Provide the (x, y) coordinate of the cell's center where the given text is located.  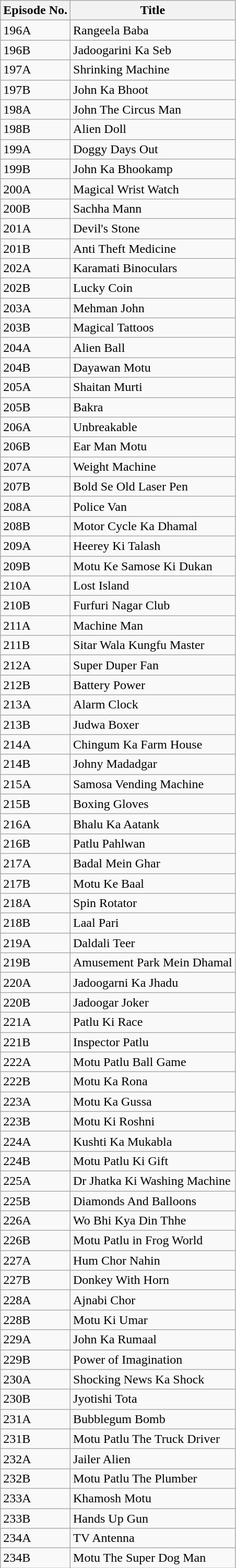
Motu Patlu Ki Gift (153, 1161)
203B (36, 328)
Bold Se Old Laser Pen (153, 486)
Motu Patlu The Truck Driver (153, 1439)
John Ka Bhoot (153, 90)
Battery Power (153, 685)
199B (36, 169)
Shrinking Machine (153, 70)
233B (36, 1518)
Weight Machine (153, 467)
Patlu Pahlwan (153, 843)
TV Antenna (153, 1538)
Episode No. (36, 10)
201A (36, 228)
197A (36, 70)
200B (36, 209)
220B (36, 1002)
Police Van (153, 506)
Ear Man Motu (153, 447)
229B (36, 1359)
219B (36, 963)
230B (36, 1399)
227A (36, 1260)
Motu Ke Samose Ki Dukan (153, 566)
Laal Pari (153, 923)
Jadoogarni Ka Jhadu (153, 983)
216A (36, 824)
227B (36, 1280)
211B (36, 645)
John The Circus Man (153, 109)
221A (36, 1022)
Motu Ki Umar (153, 1320)
218B (36, 923)
Daldali Teer (153, 943)
Jadoogar Joker (153, 1002)
Super Duper Fan (153, 665)
Dayawan Motu (153, 367)
207A (36, 467)
219A (36, 943)
209A (36, 546)
200A (36, 189)
198B (36, 129)
Magical Wrist Watch (153, 189)
Khamosh Motu (153, 1498)
215A (36, 784)
Motu The Super Dog Man (153, 1558)
196A (36, 30)
208A (36, 506)
Anti Theft Medicine (153, 249)
Motu Patlu Ball Game (153, 1062)
220A (36, 983)
204A (36, 348)
226A (36, 1221)
Motu Patlu The Plumber (153, 1478)
232A (36, 1459)
202A (36, 268)
210B (36, 606)
228A (36, 1300)
Jadoogarini Ka Seb (153, 50)
Shocking News Ka Shock (153, 1379)
Doggy Days Out (153, 149)
Bubblegum Bomb (153, 1419)
203A (36, 308)
Boxing Gloves (153, 804)
226B (36, 1241)
214B (36, 764)
211A (36, 626)
217A (36, 863)
221B (36, 1042)
205B (36, 407)
Hum Chor Nahin (153, 1260)
204B (36, 367)
Jailer Alien (153, 1459)
216B (36, 843)
223A (36, 1101)
Sachha Mann (153, 209)
Devil's Stone (153, 228)
Wo Bhi Kya Din Thhe (153, 1221)
Power of Imagination (153, 1359)
198A (36, 109)
Inspector Patlu (153, 1042)
207B (36, 486)
Alien Doll (153, 129)
201B (36, 249)
Karamati Binoculars (153, 268)
215B (36, 804)
232B (36, 1478)
Title (153, 10)
Chingum Ka Farm House (153, 744)
197B (36, 90)
210A (36, 586)
Bakra (153, 407)
Furfuri Nagar Club (153, 606)
Mehman John (153, 308)
234B (36, 1558)
Kushti Ka Mukabla (153, 1141)
208B (36, 526)
231B (36, 1439)
213B (36, 725)
Samosa Vending Machine (153, 784)
224A (36, 1141)
222B (36, 1082)
Hands Up Gun (153, 1518)
Magical Tattoos (153, 328)
229A (36, 1340)
Spin Rotator (153, 903)
Motu Ki Roshni (153, 1121)
209B (36, 566)
230A (36, 1379)
Shaitan Murti (153, 387)
205A (36, 387)
Donkey With Horn (153, 1280)
206A (36, 427)
Ajnabi Chor (153, 1300)
228B (36, 1320)
231A (36, 1419)
Alien Ball (153, 348)
218A (36, 903)
196B (36, 50)
Patlu Ki Race (153, 1022)
214A (36, 744)
199A (36, 149)
Bhalu Ka Aatank (153, 824)
Jyotishi Tota (153, 1399)
206B (36, 447)
233A (36, 1498)
Lucky Coin (153, 288)
Johny Madadgar (153, 764)
Sitar Wala Kungfu Master (153, 645)
John Ka Bhookamp (153, 169)
Motu Ka Gussa (153, 1101)
Diamonds And Balloons (153, 1200)
Heerey Ki Talash (153, 546)
223B (36, 1121)
Amusement Park Mein Dhamal (153, 963)
Motor Cycle Ka Dhamal (153, 526)
Lost Island (153, 586)
Rangeela Baba (153, 30)
212B (36, 685)
Motu Patlu in Frog World (153, 1241)
Judwa Boxer (153, 725)
213A (36, 705)
202B (36, 288)
212A (36, 665)
217B (36, 884)
Alarm Clock (153, 705)
Badal Mein Ghar (153, 863)
John Ka Rumaal (153, 1340)
222A (36, 1062)
234A (36, 1538)
225A (36, 1181)
Unbreakable (153, 427)
Machine Man (153, 626)
225B (36, 1200)
Dr Jhatka Ki Washing Machine (153, 1181)
224B (36, 1161)
Motu Ke Baal (153, 884)
Motu Ka Rona (153, 1082)
